Identify which cell holds the provided text, then report its [x, y] central coordinate. 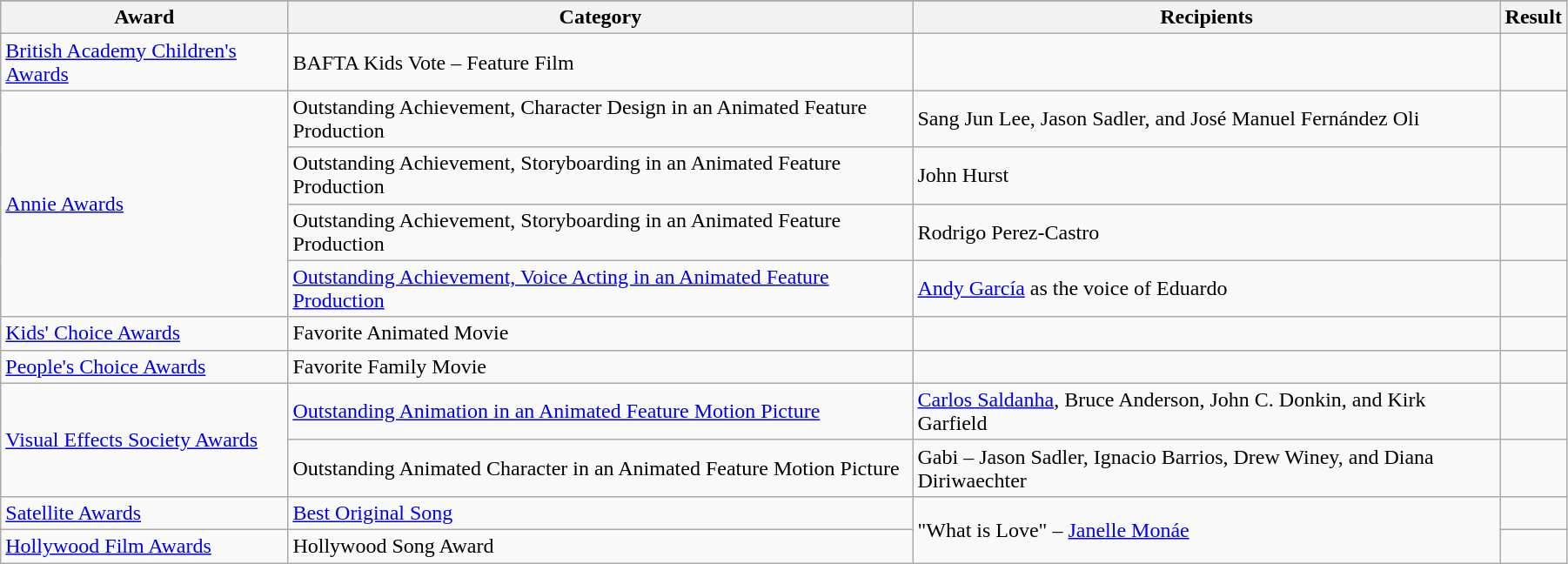
Outstanding Achievement, Voice Acting in an Animated Feature Production [600, 289]
BAFTA Kids Vote – Feature Film [600, 63]
Carlos Saldanha, Bruce Anderson, John C. Donkin, and Kirk Garfield [1206, 411]
Satellite Awards [144, 513]
Gabi – Jason Sadler, Ignacio Barrios, Drew Winey, and Diana Diriwaechter [1206, 468]
Sang Jun Lee, Jason Sadler, and José Manuel Fernández Oli [1206, 118]
Outstanding Animation in an Animated Feature Motion Picture [600, 411]
Rodrigo Perez-Castro [1206, 232]
Visual Effects Society Awards [144, 440]
Best Original Song [600, 513]
Hollywood Song Award [600, 546]
Result [1533, 17]
Outstanding Achievement, Character Design in an Animated Feature Production [600, 118]
Hollywood Film Awards [144, 546]
People's Choice Awards [144, 366]
Kids' Choice Awards [144, 333]
Award [144, 17]
"What is Love" – Janelle Monáe [1206, 529]
John Hurst [1206, 176]
Andy García as the voice of Eduardo [1206, 289]
Favorite Animated Movie [600, 333]
Category [600, 17]
British Academy Children's Awards [144, 63]
Outstanding Animated Character in an Animated Feature Motion Picture [600, 468]
Recipients [1206, 17]
Favorite Family Movie [600, 366]
Annie Awards [144, 204]
